From the cell containing the given text, extract its center point as (X, Y) coordinate. 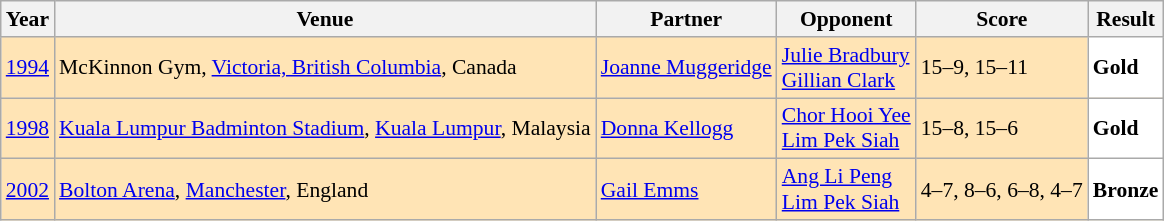
15–9, 15–11 (1002, 68)
Result (1126, 19)
Julie Bradbury Gillian Clark (846, 68)
1994 (28, 68)
Chor Hooi Yee Lim Pek Siah (846, 128)
1998 (28, 128)
Kuala Lumpur Badminton Stadium, Kuala Lumpur, Malaysia (325, 128)
Gail Emms (686, 190)
McKinnon Gym, Victoria, British Columbia, Canada (325, 68)
Bolton Arena, Manchester, England (325, 190)
Year (28, 19)
15–8, 15–6 (1002, 128)
Donna Kellogg (686, 128)
2002 (28, 190)
Opponent (846, 19)
Bronze (1126, 190)
Joanne Muggeridge (686, 68)
4–7, 8–6, 6–8, 4–7 (1002, 190)
Venue (325, 19)
Ang Li Peng Lim Pek Siah (846, 190)
Partner (686, 19)
Score (1002, 19)
